Capture the cell that displays the provided text and extract its (x, y) central coordinate. 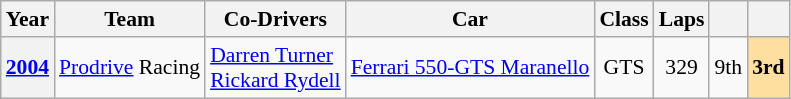
GTS (624, 68)
Co-Drivers (276, 19)
329 (682, 68)
Darren Turner Rickard Rydell (276, 68)
Laps (682, 19)
3rd (768, 68)
Ferrari 550-GTS Maranello (470, 68)
9th (728, 68)
2004 (28, 68)
Prodrive Racing (130, 68)
Year (28, 19)
Team (130, 19)
Class (624, 19)
Car (470, 19)
